Output the (X, Y) coordinate of the center of the cell containing the given text.  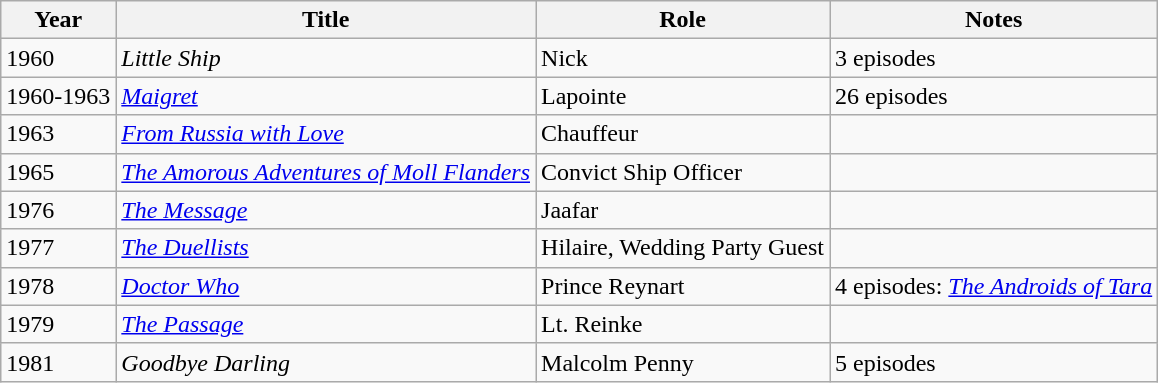
Hilaire, Wedding Party Guest (683, 248)
1976 (58, 210)
Goodbye Darling (326, 362)
The Duellists (326, 248)
Jaafar (683, 210)
1981 (58, 362)
Chauffeur (683, 134)
1979 (58, 324)
The Passage (326, 324)
3 episodes (994, 58)
5 episodes (994, 362)
1978 (58, 286)
Lt. Reinke (683, 324)
1960-1963 (58, 96)
Maigret (326, 96)
The Message (326, 210)
1963 (58, 134)
Nick (683, 58)
Title (326, 20)
Role (683, 20)
Year (58, 20)
26 episodes (994, 96)
Notes (994, 20)
1965 (58, 172)
Little Ship (326, 58)
Lapointe (683, 96)
1960 (58, 58)
4 episodes: The Androids of Tara (994, 286)
1977 (58, 248)
Malcolm Penny (683, 362)
Convict Ship Officer (683, 172)
Doctor Who (326, 286)
From Russia with Love (326, 134)
Prince Reynart (683, 286)
The Amorous Adventures of Moll Flanders (326, 172)
